Identify which cell holds the provided text, then report its (x, y) central coordinate. 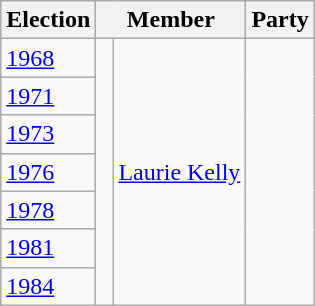
1973 (48, 134)
Election (48, 20)
Party (280, 20)
1971 (48, 96)
1981 (48, 248)
1968 (48, 58)
Member (171, 20)
Laurie Kelly (180, 172)
1984 (48, 286)
1978 (48, 210)
1976 (48, 172)
